Extract the (X, Y) coordinate from the center of the cell holding the provided text.  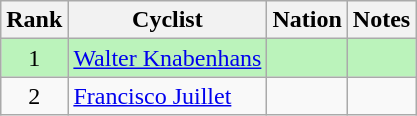
Walter Knabenhans (168, 58)
Notes (381, 20)
Nation (307, 20)
Rank (34, 20)
Francisco Juillet (168, 96)
2 (34, 96)
1 (34, 58)
Cyclist (168, 20)
